Determine the (X, Y) coordinate at the center of the cell enclosing the given text.  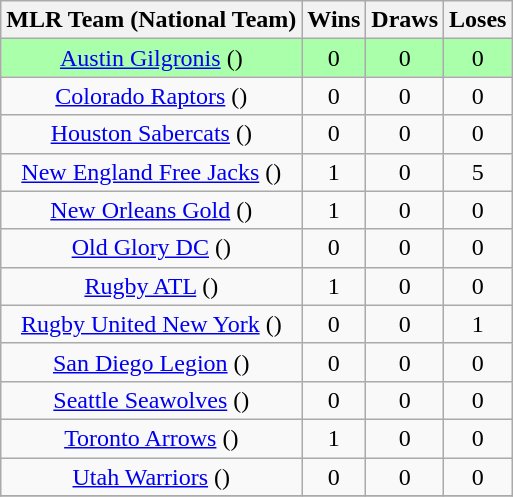
San Diego Legion () (152, 362)
Loses (478, 20)
Utah Warriors () (152, 477)
New Orleans Gold () (152, 210)
Old Glory DC () (152, 248)
5 (478, 172)
Wins (334, 20)
Austin Gilgronis () (152, 58)
Draws (405, 20)
Seattle Seawolves () (152, 400)
Rugby United New York () (152, 324)
Colorado Raptors () (152, 96)
Houston Sabercats () (152, 134)
Toronto Arrows () (152, 438)
MLR Team (National Team) (152, 20)
New England Free Jacks () (152, 172)
Rugby ATL () (152, 286)
